Capture the cell that displays the provided text and extract its (x, y) central coordinate. 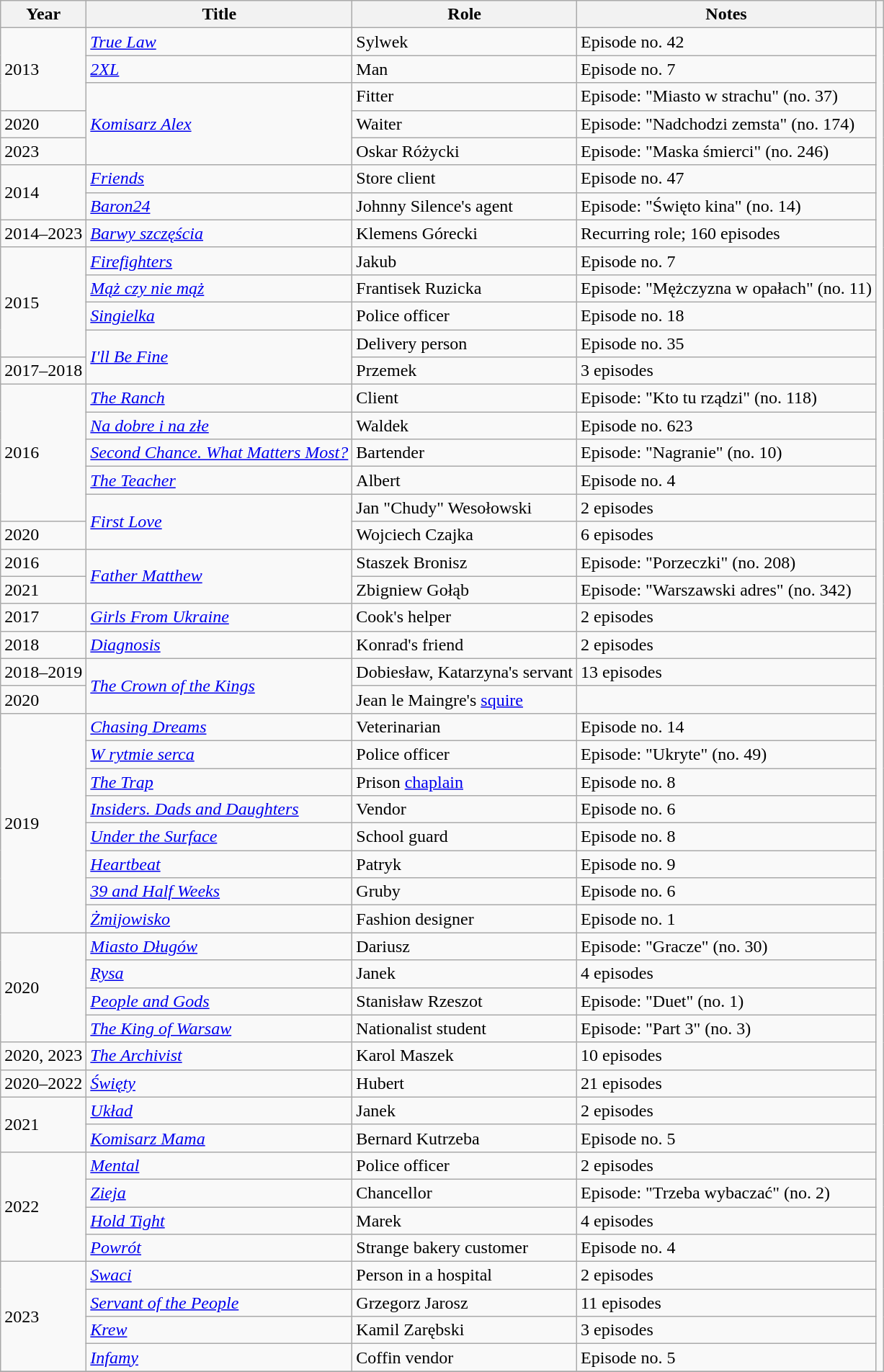
Episode: "Ukryte" (no. 49) (726, 754)
Komisarz Mama (219, 1138)
Year (43, 14)
2014 (43, 192)
2018 (43, 645)
Kamil Zarębski (465, 1330)
Waldek (465, 426)
Episode: "Duet" (no. 1) (726, 1001)
Mental (219, 1165)
Staszek Bronisz (465, 562)
Barwy szczęścia (219, 233)
Frantisek Ruzicka (465, 288)
The King of Warsaw (219, 1028)
Servant of the People (219, 1303)
Komisarz Alex (219, 124)
2017–2018 (43, 371)
The Archivist (219, 1056)
Episode no. 42 (726, 42)
Coffin vendor (465, 1358)
Żmijowisko (219, 919)
W rytmie serca (219, 754)
Episode: "Maska śmierci" (no. 246) (726, 151)
2014–2023 (43, 233)
Sylwek (465, 42)
The Crown of the Kings (219, 686)
The Teacher (219, 480)
Episode no. 623 (726, 426)
Cook's helper (465, 617)
Zieja (219, 1193)
Under the Surface (219, 837)
Chancellor (465, 1193)
2013 (43, 69)
Episode: "Święto kina" (no. 14) (726, 206)
2020–2022 (43, 1083)
Episode: "Porzeczki" (no. 208) (726, 562)
Bartender (465, 453)
Episode: "Part 3" (no. 3) (726, 1028)
Episode: "Mężczyzna w opałach" (no. 11) (726, 288)
Miasto Długów (219, 946)
6 episodes (726, 535)
Grzegorz Jarosz (465, 1303)
2017 (43, 617)
Episode: "Gracze" (no. 30) (726, 946)
Infamy (219, 1358)
Oskar Różycki (465, 151)
Zbigniew Gołąb (465, 590)
Episode no. 47 (726, 179)
Prison chaplain (465, 781)
Dobiesław, Katarzyna's servant (465, 672)
2XL (219, 69)
Przemek (465, 371)
Johnny Silence's agent (465, 206)
10 episodes (726, 1056)
Jakub (465, 261)
2020, 2023 (43, 1056)
Baron24 (219, 206)
Episode no. 1 (726, 919)
Episode: "Trzeba wybaczać" (no. 2) (726, 1193)
Episode: "Miasto w strachu" (no. 37) (726, 97)
Mąż czy nie mąż (219, 288)
Episode: "Warszawski adres" (no. 342) (726, 590)
Episode: "Nagranie" (no. 10) (726, 453)
Notes (726, 14)
First Love (219, 521)
2018–2019 (43, 672)
Episode: "Kto tu rządzi" (no. 118) (726, 398)
Title (219, 14)
Friends (219, 179)
Bernard Kutrzeba (465, 1138)
Jean le Maingre's squire (465, 699)
Fashion designer (465, 919)
Heartbeat (219, 864)
Episode no. 35 (726, 344)
Recurring role; 160 episodes (726, 233)
Klemens Górecki (465, 233)
Strange bakery customer (465, 1248)
Waiter (465, 124)
Układ (219, 1111)
Jan "Chudy" Wesołowski (465, 508)
People and Gods (219, 1001)
Client (465, 398)
Diagnosis (219, 645)
Święty (219, 1083)
Episode no. 9 (726, 864)
The Ranch (219, 398)
39 and Half Weeks (219, 892)
11 episodes (726, 1303)
Second Chance. What Matters Most? (219, 453)
Na dobre i na złe (219, 426)
Powrót (219, 1248)
13 episodes (726, 672)
Albert (465, 480)
Marek (465, 1221)
School guard (465, 837)
2022 (43, 1206)
Insiders. Dads and Daughters (219, 810)
Man (465, 69)
Firefighters (219, 261)
Hubert (465, 1083)
Karol Maszek (465, 1056)
Role (465, 14)
Girls From Ukraine (219, 617)
Father Matthew (219, 576)
Hold Tight (219, 1221)
Veterinarian (465, 727)
The Trap (219, 781)
Stanisław Rzeszot (465, 1001)
Patryk (465, 864)
Episode no. 18 (726, 315)
Krew (219, 1330)
I'll Be Fine (219, 357)
True Law (219, 42)
Fitter (465, 97)
21 episodes (726, 1083)
Delivery person (465, 344)
Vendor (465, 810)
Gruby (465, 892)
Dariusz (465, 946)
Rysa (219, 974)
Person in a hospital (465, 1275)
Wojciech Czajka (465, 535)
Konrad's friend (465, 645)
Store client (465, 179)
Nationalist student (465, 1028)
Episode: "Nadchodzi zemsta" (no. 174) (726, 124)
Swaci (219, 1275)
2019 (43, 822)
2015 (43, 302)
Singielka (219, 315)
Chasing Dreams (219, 727)
Episode no. 14 (726, 727)
